Return [X, Y] of the center of cell containing provided text 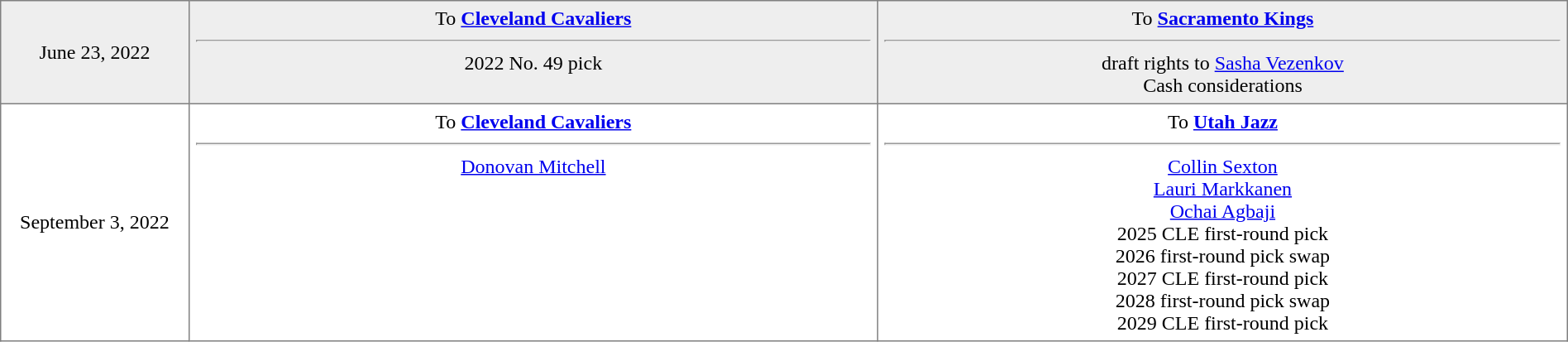
June 23, 2022 [94, 52]
To Sacramento Kingsdraft rights to Sasha Vezenkov Cash considerations [1223, 52]
September 3, 2022 [94, 222]
To Cleveland Cavaliers2022 No. 49 pick [533, 52]
To Cleveland CavaliersDonovan Mitchell [533, 222]
